Output the (X, Y) coordinate of the center of the cell containing the given text.  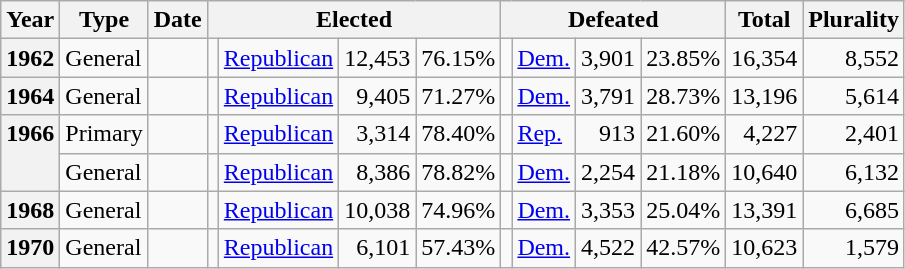
913 (608, 134)
3,314 (378, 134)
21.60% (684, 134)
Primary (104, 134)
9,405 (378, 96)
10,038 (378, 210)
2,401 (854, 134)
Elected (354, 20)
6,101 (378, 248)
6,685 (854, 210)
76.15% (458, 58)
42.57% (684, 248)
Type (104, 20)
12,453 (378, 58)
1962 (30, 58)
23.85% (684, 58)
Defeated (614, 20)
6,132 (854, 172)
Total (764, 20)
10,623 (764, 248)
21.18% (684, 172)
Plurality (854, 20)
71.27% (458, 96)
Year (30, 20)
1970 (30, 248)
1966 (30, 153)
13,391 (764, 210)
3,353 (608, 210)
78.40% (458, 134)
8,552 (854, 58)
25.04% (684, 210)
1968 (30, 210)
Rep. (544, 134)
13,196 (764, 96)
16,354 (764, 58)
2,254 (608, 172)
Date (178, 20)
5,614 (854, 96)
8,386 (378, 172)
10,640 (764, 172)
1,579 (854, 248)
3,791 (608, 96)
4,227 (764, 134)
1964 (30, 96)
4,522 (608, 248)
28.73% (684, 96)
78.82% (458, 172)
57.43% (458, 248)
74.96% (458, 210)
3,901 (608, 58)
